Scan for the cell matching the given text and deliver its (X, Y) coordinate at center. 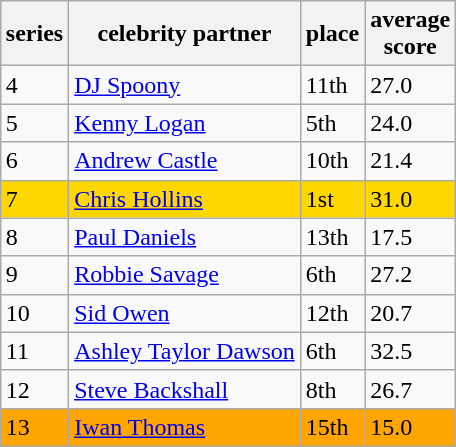
26.7 (410, 389)
15.0 (410, 427)
7 (34, 199)
8th (332, 389)
Robbie Savage (185, 275)
8 (34, 237)
20.7 (410, 313)
32.5 (410, 351)
9 (34, 275)
21.4 (410, 161)
Iwan Thomas (185, 427)
12th (332, 313)
averagescore (410, 34)
11 (34, 351)
Steve Backshall (185, 389)
DJ Spoony (185, 85)
5th (332, 123)
Chris Hollins (185, 199)
15th (332, 427)
Ashley Taylor Dawson (185, 351)
Sid Owen (185, 313)
12 (34, 389)
4 (34, 85)
13 (34, 427)
10th (332, 161)
Kenny Logan (185, 123)
13th (332, 237)
24.0 (410, 123)
celebrity partner (185, 34)
27.0 (410, 85)
place (332, 34)
Paul Daniels (185, 237)
series (34, 34)
11th (332, 85)
Andrew Castle (185, 161)
27.2 (410, 275)
17.5 (410, 237)
1st (332, 199)
31.0 (410, 199)
5 (34, 123)
10 (34, 313)
6 (34, 161)
